Pinpoint the cell where the given text exists, returning its [X, Y] midpoint coordinate. 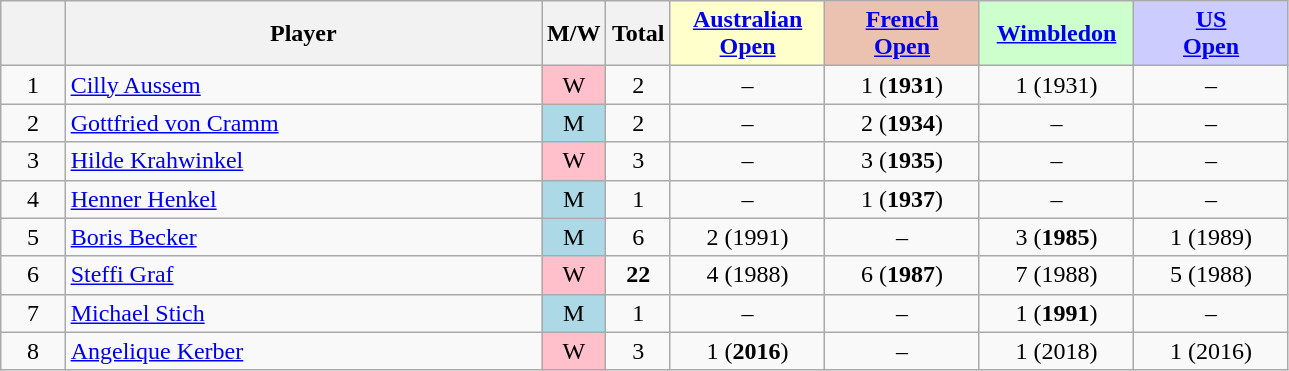
6 (1987) [902, 275]
3 (1985) [1056, 237]
Steffi Graf [303, 275]
1 (2018) [1056, 351]
Angelique Kerber [303, 351]
Michael Stich [303, 313]
US Open [1212, 34]
5 [33, 237]
4 (1988) [747, 275]
2 (1991) [747, 237]
7 [33, 313]
2 (1934) [902, 123]
Gottfried von Cramm [303, 123]
Cilly Aussem [303, 85]
1 (1991) [1056, 313]
5 (1988) [1212, 275]
Henner Henkel [303, 199]
Hilde Krahwinkel [303, 161]
Wimbledon [1056, 34]
M/W [574, 34]
8 [33, 351]
22 [638, 275]
1 (1937) [902, 199]
1 (1989) [1212, 237]
French Open [902, 34]
Player [303, 34]
Australian Open [747, 34]
Total [638, 34]
4 [33, 199]
Boris Becker [303, 237]
3 (1935) [902, 161]
7 (1988) [1056, 275]
